Find where the given text appears and provide that cell's center as [X, Y] coordinate. 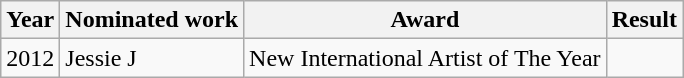
Jessie J [152, 58]
Year [30, 20]
Award [426, 20]
2012 [30, 58]
Nominated work [152, 20]
New International Artist of The Year [426, 58]
Result [644, 20]
